Detect which cell encompasses the target text, then output its (x, y) center coordinate. 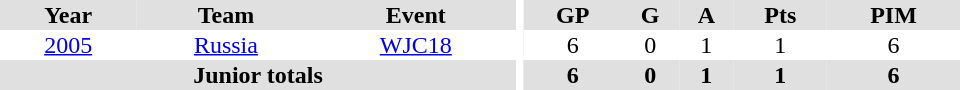
GP (572, 15)
Pts (781, 15)
Event (416, 15)
Russia (226, 45)
Junior totals (258, 75)
WJC18 (416, 45)
Year (68, 15)
A (706, 15)
PIM (894, 15)
2005 (68, 45)
G (650, 15)
Team (226, 15)
